Determine the (X, Y) coordinate at the center of the cell enclosing the given text.  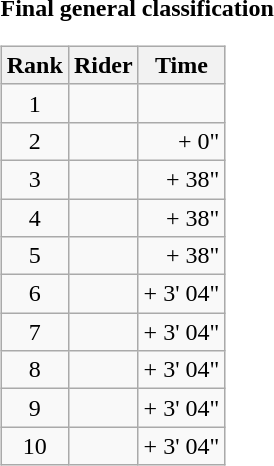
5 (34, 256)
Rank (34, 65)
10 (34, 446)
7 (34, 332)
1 (34, 103)
4 (34, 217)
2 (34, 141)
6 (34, 294)
8 (34, 370)
9 (34, 408)
3 (34, 179)
Rider (103, 65)
Time (182, 65)
+ 0" (182, 141)
